Return (x, y) of the center of cell containing provided text 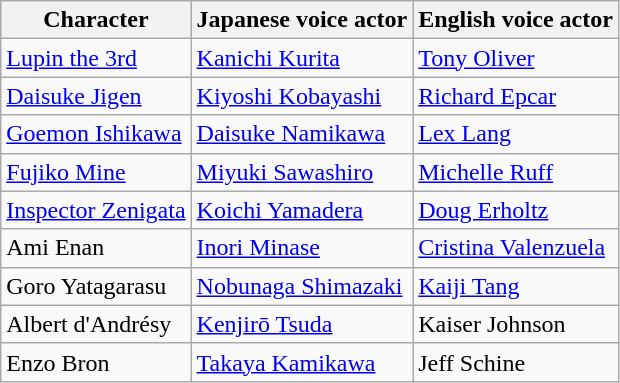
Daisuke Jigen (96, 96)
Jeff Schine (516, 362)
Kaiser Johnson (516, 324)
Nobunaga Shimazaki (302, 286)
Ami Enan (96, 248)
Takaya Kamikawa (302, 362)
Goro Yatagarasu (96, 286)
Doug Erholtz (516, 210)
English voice actor (516, 20)
Inspector Zenigata (96, 210)
Koichi Yamadera (302, 210)
Michelle Ruff (516, 172)
Fujiko Mine (96, 172)
Cristina Valenzuela (516, 248)
Lupin the 3rd (96, 58)
Inori Minase (302, 248)
Enzo Bron (96, 362)
Tony Oliver (516, 58)
Albert d'Andrésy (96, 324)
Goemon Ishikawa (96, 134)
Daisuke Namikawa (302, 134)
Kiyoshi Kobayashi (302, 96)
Miyuki Sawashiro (302, 172)
Kaiji Tang (516, 286)
Lex Lang (516, 134)
Richard Epcar (516, 96)
Japanese voice actor (302, 20)
Character (96, 20)
Kanichi Kurita (302, 58)
Kenjirō Tsuda (302, 324)
